Extract the (x, y) coordinate from the center of the cell holding the provided text.  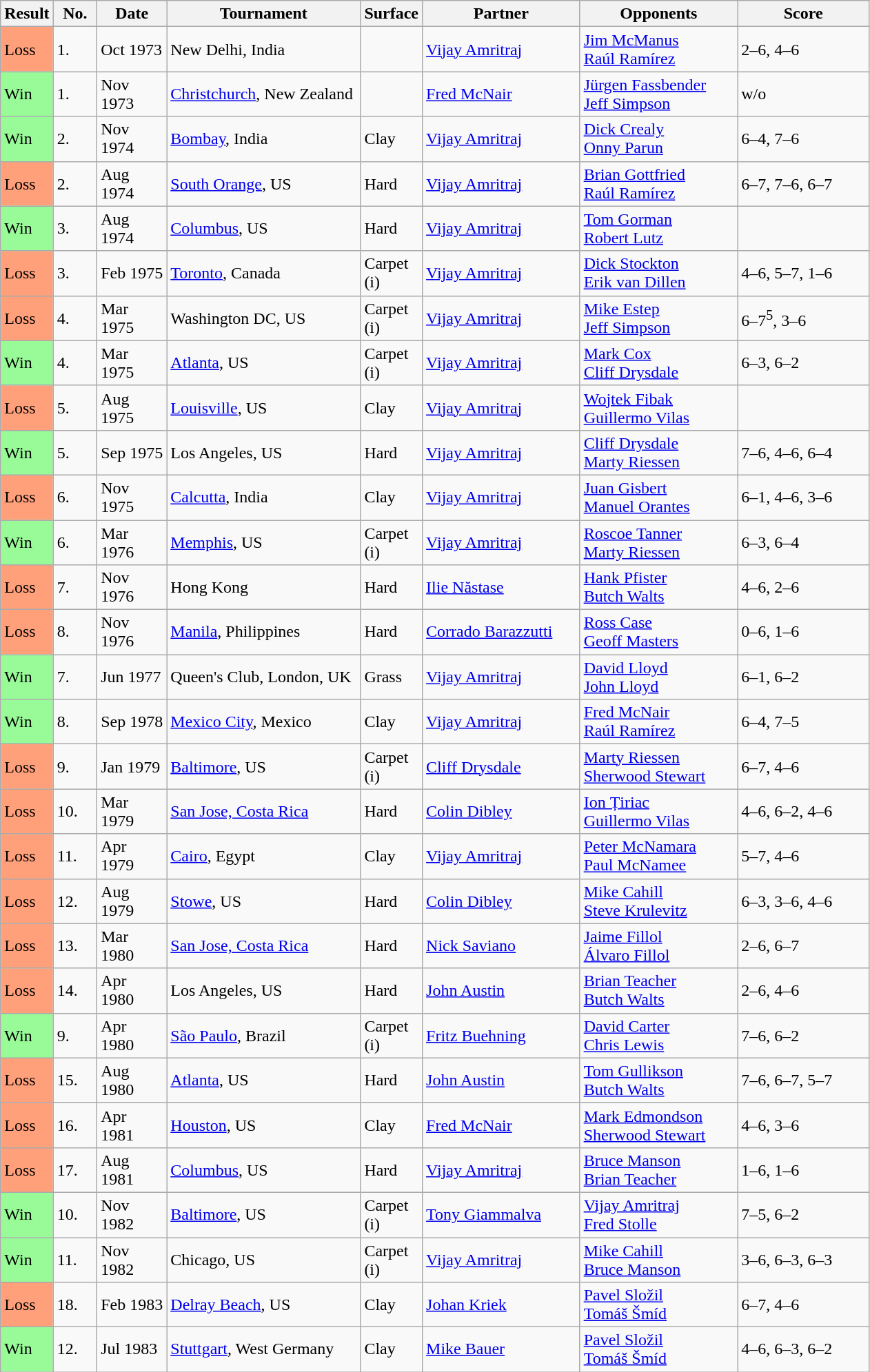
Washington DC, US (263, 318)
14. (75, 991)
Aug 1981 (132, 1170)
Roscoe Tanner Marty Riessen (659, 542)
Queen's Club, London, UK (263, 677)
Aug 1979 (132, 901)
6–4, 7–5 (804, 722)
Louisville, US (263, 408)
Fritz Buehning (502, 1035)
Hank Pfister Butch Walts (659, 587)
Aug 1980 (132, 1081)
Mar 1980 (132, 945)
Mark Cox Cliff Drysdale (659, 362)
Partner (502, 14)
Juan Gisbert Manuel Orantes (659, 498)
Jan 1979 (132, 766)
Tournament (263, 14)
Ion Țiriac Guillermo Vilas (659, 812)
Christchurch, New Zealand (263, 94)
David Lloyd John Lloyd (659, 677)
Mar 1979 (132, 812)
Johan Kriek (502, 1305)
Mike Cahill Bruce Manson (659, 1260)
6–75, 3–6 (804, 318)
Nov 1973 (132, 94)
15. (75, 1081)
7–6, 4–6, 6–4 (804, 452)
Mike Estep Jeff Simpson (659, 318)
6–1, 4–6, 3–6 (804, 498)
Bruce Manson Brian Teacher (659, 1170)
Score (804, 14)
Hong Kong (263, 587)
Ross Case Geoff Masters (659, 633)
Bombay, India (263, 139)
3–6, 6–3, 6–3 (804, 1260)
Corrado Barazzutti (502, 633)
Feb 1975 (132, 273)
Tom Gorman Robert Lutz (659, 229)
Cliff Drysdale (502, 766)
0–6, 1–6 (804, 633)
Nick Saviano (502, 945)
Dick Stockton Erik van Dillen (659, 273)
Delray Beach, US (263, 1305)
Sep 1978 (132, 722)
4–6, 6–3, 6–2 (804, 1349)
Opponents (659, 14)
Stowe, US (263, 901)
Jul 1983 (132, 1349)
Stuttgart, West Germany (263, 1349)
Apr 1979 (132, 856)
Dick Crealy Onny Parun (659, 139)
6–3, 6–4 (804, 542)
Nov 1974 (132, 139)
2–6, 6–7 (804, 945)
7–6, 6–7, 5–7 (804, 1081)
6–7, 7–6, 6–7 (804, 183)
13. (75, 945)
No. (75, 14)
Jun 1977 (132, 677)
Aug 1975 (132, 408)
New Delhi, India (263, 50)
Cairo, Egypt (263, 856)
1–6, 1–6 (804, 1170)
Brian Teacher Butch Walts (659, 991)
Houston, US (263, 1125)
w/o (804, 94)
Tom Gullikson Butch Walts (659, 1081)
6–3, 6–2 (804, 362)
4–6, 5–7, 1–6 (804, 273)
Marty Riessen Sherwood Stewart (659, 766)
5–7, 4–6 (804, 856)
6–3, 3–6, 4–6 (804, 901)
17. (75, 1170)
Mar 1976 (132, 542)
Vijay Amritraj Fred Stolle (659, 1214)
Mike Bauer (502, 1349)
Grass (392, 677)
David Carter Chris Lewis (659, 1035)
Wojtek Fibak Guillermo Vilas (659, 408)
Chicago, US (263, 1260)
Cliff Drysdale Marty Riessen (659, 452)
6–1, 6–2 (804, 677)
Tony Giammalva (502, 1214)
Jürgen Fassbender Jeff Simpson (659, 94)
South Orange, US (263, 183)
6–4, 7–6 (804, 139)
Fred McNair Raúl Ramírez (659, 722)
Result (27, 14)
16. (75, 1125)
Mexico City, Mexico (263, 722)
7–6, 6–2 (804, 1035)
Apr 1981 (132, 1125)
7–5, 6–2 (804, 1214)
Sep 1975 (132, 452)
4–6, 3–6 (804, 1125)
Date (132, 14)
Jaime Fillol Álvaro Fillol (659, 945)
Surface (392, 14)
4–6, 2–6 (804, 587)
Jim McManus Raúl Ramírez (659, 50)
Manila, Philippines (263, 633)
Oct 1973 (132, 50)
Nov 1975 (132, 498)
São Paulo, Brazil (263, 1035)
Feb 1983 (132, 1305)
Ilie Năstase (502, 587)
Mike Cahill Steve Krulevitz (659, 901)
Memphis, US (263, 542)
Brian Gottfried Raúl Ramírez (659, 183)
18. (75, 1305)
Toronto, Canada (263, 273)
Mark Edmondson Sherwood Stewart (659, 1125)
Peter McNamara Paul McNamee (659, 856)
Calcutta, India (263, 498)
4–6, 6–2, 4–6 (804, 812)
